Search for the cell housing the specified text and yield its (X, Y) center coordinate. 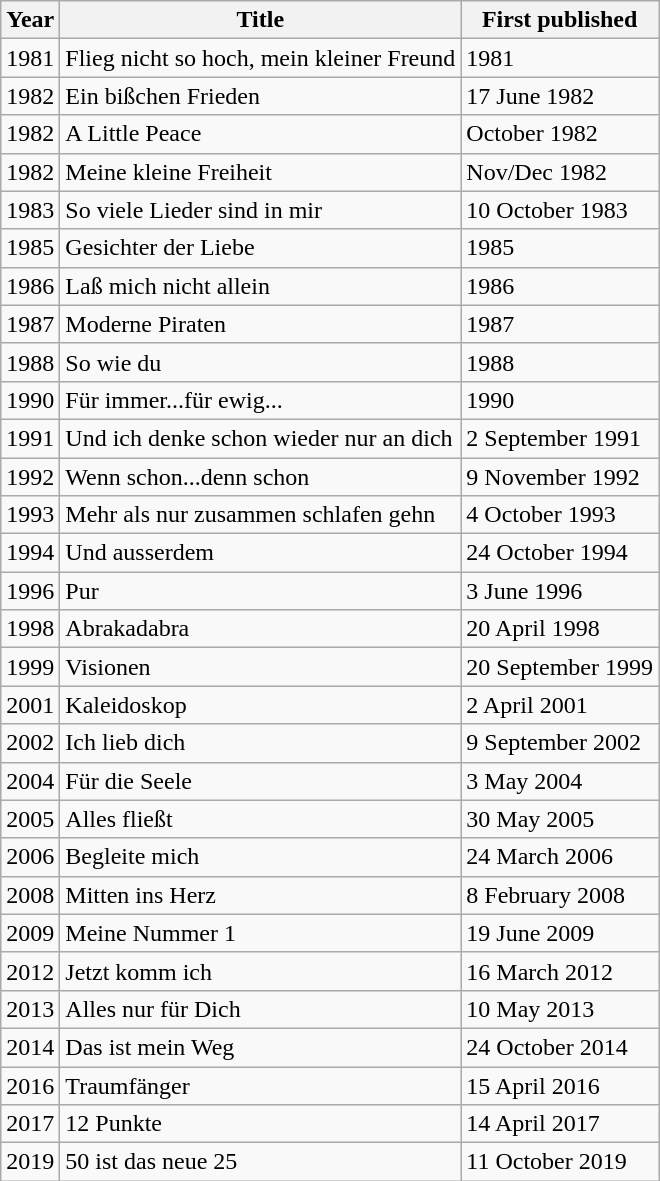
2014 (30, 1047)
20 September 1999 (560, 667)
2009 (30, 933)
2017 (30, 1124)
1991 (30, 438)
1994 (30, 553)
Moderne Piraten (260, 324)
19 June 2009 (560, 933)
1996 (30, 591)
9 November 1992 (560, 477)
Kaleidoskop (260, 705)
Alles nur für Dich (260, 1009)
Ein bißchen Frieden (260, 96)
16 March 2012 (560, 971)
Nov/Dec 1982 (560, 172)
Wenn schon...denn schon (260, 477)
12 Punkte (260, 1124)
Begleite mich (260, 857)
2005 (30, 819)
10 October 1983 (560, 210)
Abrakadabra (260, 629)
Für immer...für ewig... (260, 400)
11 October 2019 (560, 1162)
15 April 2016 (560, 1085)
30 May 2005 (560, 819)
17 June 1982 (560, 96)
1999 (30, 667)
2019 (30, 1162)
2002 (30, 743)
10 May 2013 (560, 1009)
Visionen (260, 667)
14 April 2017 (560, 1124)
Jetzt komm ich (260, 971)
October 1982 (560, 134)
Laß mich nicht allein (260, 286)
So viele Lieder sind in mir (260, 210)
Gesichter der Liebe (260, 248)
Das ist mein Weg (260, 1047)
Und ich denke schon wieder nur an dich (260, 438)
1998 (30, 629)
A Little Peace (260, 134)
2013 (30, 1009)
24 October 1994 (560, 553)
2001 (30, 705)
Mehr als nur zusammen schlafen gehn (260, 515)
Pur (260, 591)
Ich lieb dich (260, 743)
1992 (30, 477)
20 April 1998 (560, 629)
1983 (30, 210)
2016 (30, 1085)
4 October 1993 (560, 515)
Year (30, 20)
2008 (30, 895)
Und ausserdem (260, 553)
Meine kleine Freiheit (260, 172)
24 October 2014 (560, 1047)
24 March 2006 (560, 857)
3 June 1996 (560, 591)
8 February 2008 (560, 895)
Mitten ins Herz (260, 895)
2 April 2001 (560, 705)
3 May 2004 (560, 781)
9 September 2002 (560, 743)
1993 (30, 515)
2006 (30, 857)
Flieg nicht so hoch, mein kleiner Freund (260, 58)
So wie du (260, 362)
Meine Nummer 1 (260, 933)
Title (260, 20)
2 September 1991 (560, 438)
2012 (30, 971)
50 ist das neue 25 (260, 1162)
2004 (30, 781)
Alles fließt (260, 819)
Traumfänger (260, 1085)
Für die Seele (260, 781)
First published (560, 20)
